Determine the (x, y) coordinate at the center of the cell enclosing the given text.  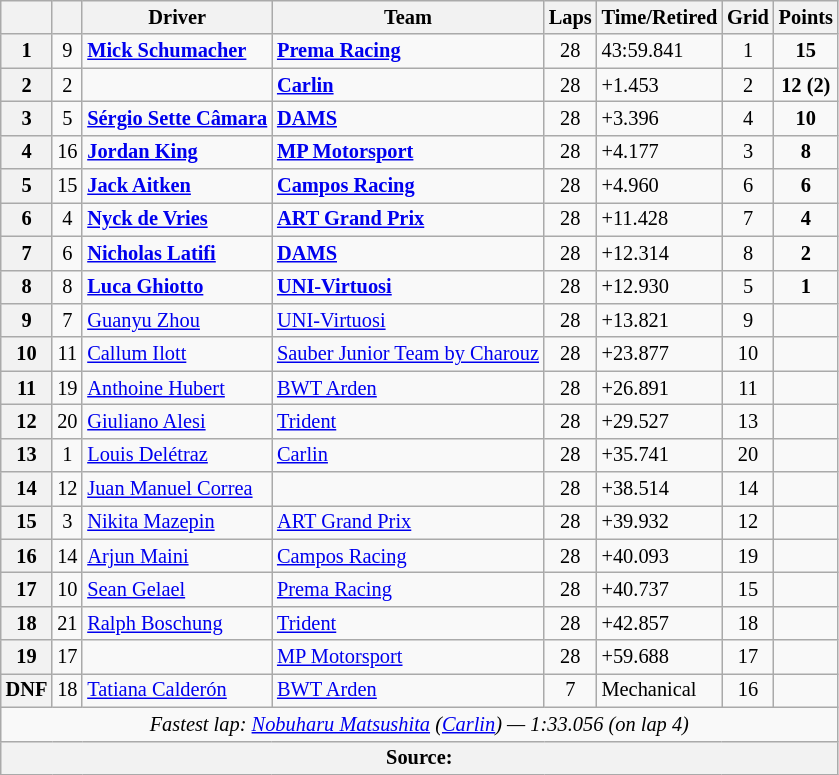
Tatiana Calderón (177, 690)
+40.093 (660, 556)
Grid (748, 17)
Juan Manuel Correa (177, 489)
+12.930 (660, 287)
+59.688 (660, 657)
21 (67, 623)
+13.821 (660, 320)
+39.932 (660, 522)
Jordan King (177, 152)
12 (2) (806, 85)
+12.314 (660, 253)
Nicholas Latifi (177, 253)
+4.960 (660, 186)
Driver (177, 17)
+3.396 (660, 118)
Louis Delétraz (177, 455)
Sauber Junior Team by Charouz (408, 354)
+38.514 (660, 489)
+1.453 (660, 85)
Giuliano Alesi (177, 421)
Jack Aitken (177, 186)
Ralph Boschung (177, 623)
Nikita Mazepin (177, 522)
Laps (570, 17)
Mick Schumacher (177, 51)
Sérgio Sette Câmara (177, 118)
+23.877 (660, 354)
+35.741 (660, 455)
Team (408, 17)
DNF (27, 690)
+29.527 (660, 421)
Points (806, 17)
Source: (420, 758)
+40.737 (660, 589)
Time/Retired (660, 17)
Guanyu Zhou (177, 320)
+11.428 (660, 219)
Luca Ghiotto (177, 287)
43:59.841 (660, 51)
+4.177 (660, 152)
Sean Gelael (177, 589)
Nyck de Vries (177, 219)
Mechanical (660, 690)
Callum Ilott (177, 354)
+42.857 (660, 623)
Fastest lap: Nobuharu Matsushita (Carlin) — 1:33.056 (on lap 4) (420, 724)
Arjun Maini (177, 556)
+26.891 (660, 388)
Anthoine Hubert (177, 388)
